Identify which cell holds the provided text, then report its (x, y) central coordinate. 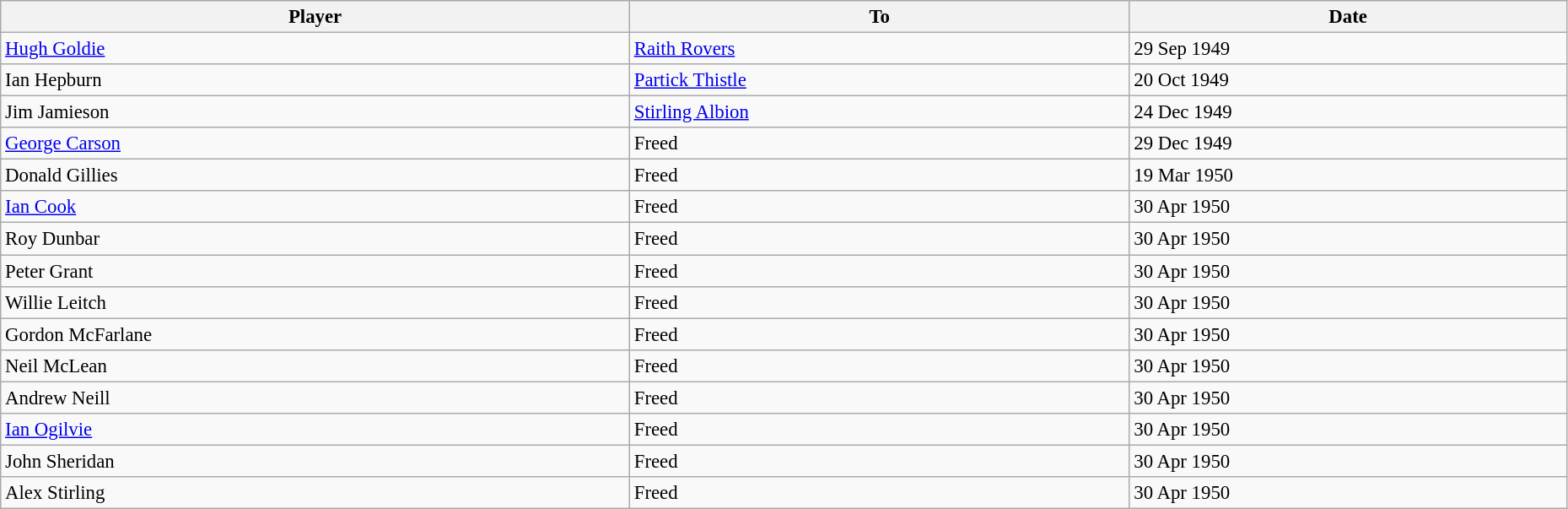
Jim Jamieson (315, 112)
20 Oct 1949 (1348, 80)
24 Dec 1949 (1348, 112)
Partick Thistle (879, 80)
Ian Ogilvie (315, 430)
29 Sep 1949 (1348, 49)
Neil McLean (315, 366)
Andrew Neill (315, 398)
29 Dec 1949 (1348, 143)
Ian Hepburn (315, 80)
Raith Rovers (879, 49)
Player (315, 17)
19 Mar 1950 (1348, 176)
Alex Stirling (315, 493)
Date (1348, 17)
Willie Leitch (315, 302)
Peter Grant (315, 271)
To (879, 17)
Hugh Goldie (315, 49)
Roy Dunbar (315, 239)
George Carson (315, 143)
John Sheridan (315, 461)
Gordon McFarlane (315, 334)
Donald Gillies (315, 176)
Ian Cook (315, 207)
Stirling Albion (879, 112)
